Detect which cell encompasses the target text, then output its [X, Y] center coordinate. 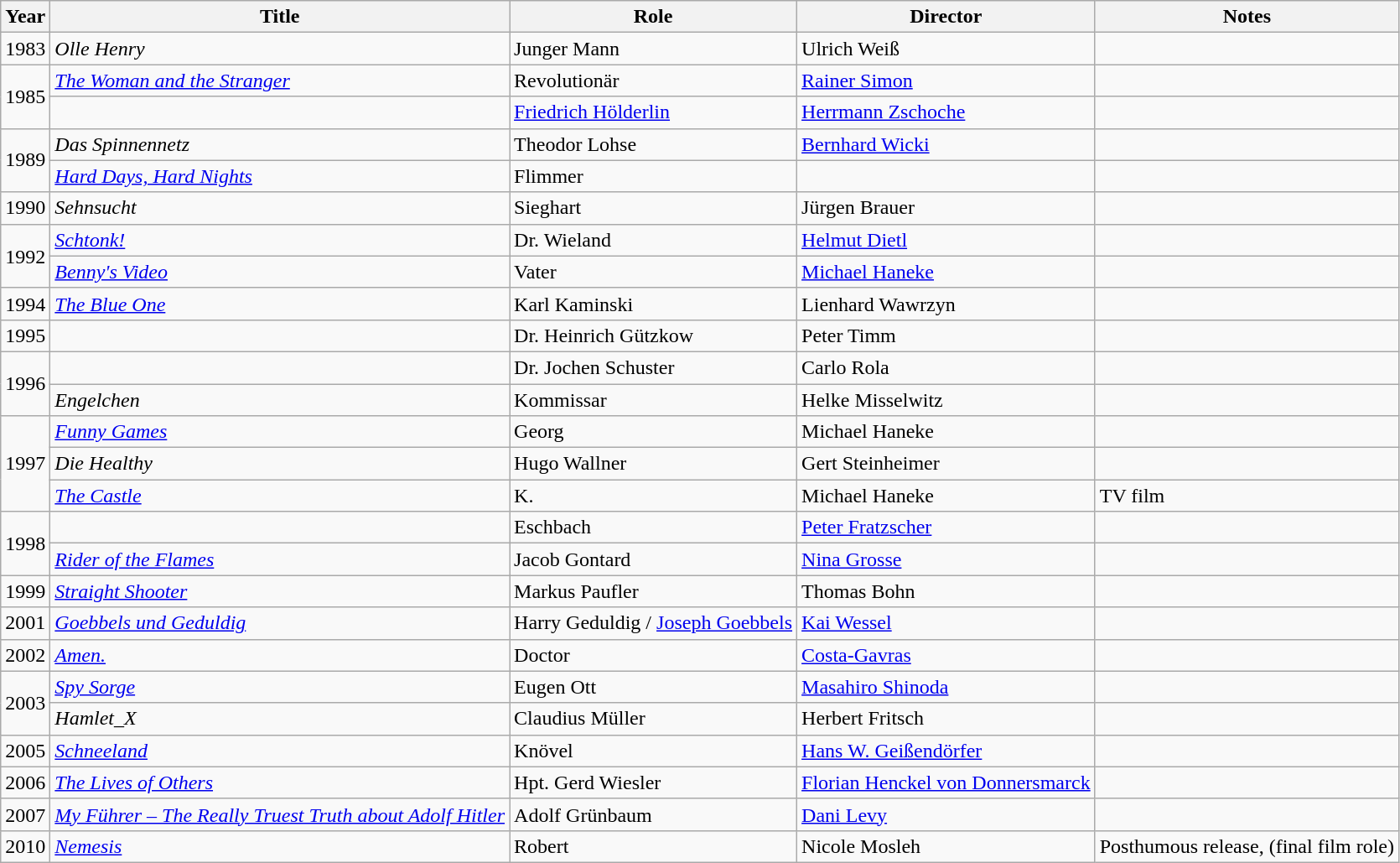
Sieghart [654, 208]
Junger Mann [654, 49]
Spy Sorge [280, 687]
Bernhard Wicki [946, 144]
Dani Levy [946, 814]
1994 [25, 304]
Rider of the Flames [280, 559]
1985 [25, 96]
1990 [25, 208]
Amen. [280, 655]
2002 [25, 655]
Friedrich Hölderlin [654, 112]
Lienhard Wawrzyn [946, 304]
The Castle [280, 496]
2003 [25, 703]
Hard Days, Hard Nights [280, 176]
Olle Henry [280, 49]
2006 [25, 782]
1996 [25, 383]
Year [25, 17]
Jacob Gontard [654, 559]
Theodor Lohse [654, 144]
Schneeland [280, 751]
Die Healthy [280, 464]
2005 [25, 751]
1992 [25, 256]
Masahiro Shinoda [946, 687]
Markus Paufler [654, 591]
Kommissar [654, 400]
Karl Kaminski [654, 304]
Goebbels und Geduldig [280, 623]
Funny Games [280, 432]
Straight Shooter [280, 591]
Thomas Bohn [946, 591]
Rainer Simon [946, 81]
Kai Wessel [946, 623]
Eschbach [654, 528]
The Blue One [280, 304]
Posthumous release, (final film role) [1247, 846]
1999 [25, 591]
Helke Misselwitz [946, 400]
Nina Grosse [946, 559]
Dr. Wieland [654, 240]
Hans W. Geißendörfer [946, 751]
Revolutionär [654, 81]
Flimmer [654, 176]
Notes [1247, 17]
Director [946, 17]
1998 [25, 543]
2010 [25, 846]
Knövel [654, 751]
Benny's Video [280, 272]
1989 [25, 160]
Georg [654, 432]
Engelchen [280, 400]
2007 [25, 814]
Vater [654, 272]
Dr. Jochen Schuster [654, 367]
Dr. Heinrich Gützkow [654, 335]
2001 [25, 623]
Nicole Mosleh [946, 846]
The Lives of Others [280, 782]
My Führer – The Really Truest Truth about Adolf Hitler [280, 814]
Ulrich Weiß [946, 49]
1997 [25, 464]
Hpt. Gerd Wiesler [654, 782]
TV film [1247, 496]
Herbert Fritsch [946, 719]
Title [280, 17]
Harry Geduldig / Joseph Goebbels [654, 623]
Nemesis [280, 846]
Peter Fratzscher [946, 528]
Role [654, 17]
Costa-Gavras [946, 655]
Robert [654, 846]
The Woman and the Stranger [280, 81]
Herrmann Zschoche [946, 112]
Schtonk! [280, 240]
Hamlet_X [280, 719]
Peter Timm [946, 335]
K. [654, 496]
Adolf Grünbaum [654, 814]
Hugo Wallner [654, 464]
Jürgen Brauer [946, 208]
1995 [25, 335]
Doctor [654, 655]
Florian Henckel von Donnersmarck [946, 782]
Das Spinnennetz [280, 144]
Eugen Ott [654, 687]
Carlo Rola [946, 367]
Helmut Dietl [946, 240]
Claudius Müller [654, 719]
1983 [25, 49]
Sehnsucht [280, 208]
Gert Steinheimer [946, 464]
